Find where the given text appears and provide that cell's center as (x, y) coordinate. 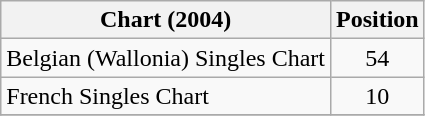
10 (377, 96)
French Singles Chart (166, 96)
Chart (2004) (166, 20)
Belgian (Wallonia) Singles Chart (166, 58)
54 (377, 58)
Position (377, 20)
